Return the (X, Y) coordinate for the center point of the cell that contains the specified text.  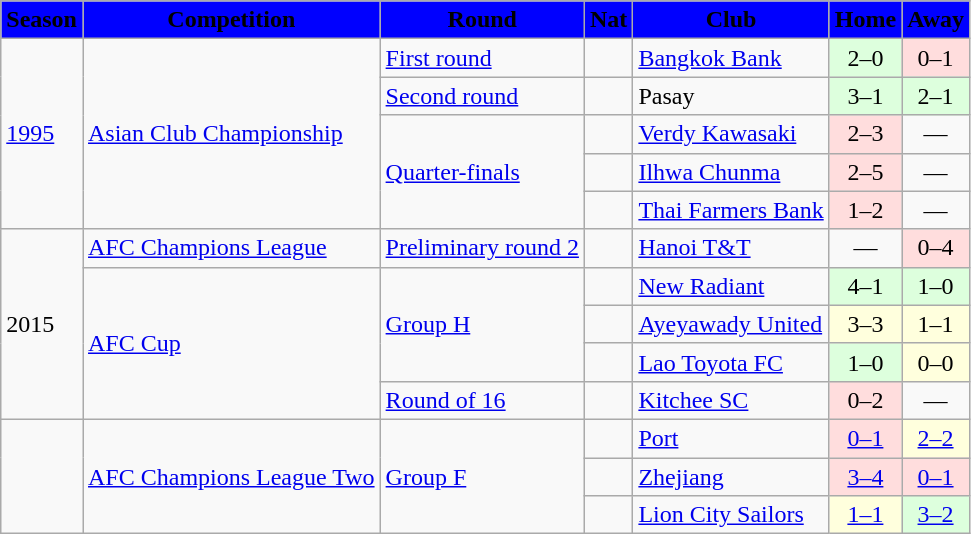
Round (482, 20)
Ilhwa Chunma (731, 172)
Away (936, 20)
Lao Toyota FC (731, 362)
1–2 (865, 210)
2–1 (936, 96)
3–2 (936, 515)
3–4 (865, 477)
Club (731, 20)
0–4 (936, 248)
3–3 (865, 324)
Hanoi T&T (731, 248)
Zhejiang (731, 477)
2–3 (865, 134)
New Radiant (731, 286)
AFC Champions League (231, 248)
First round (482, 58)
2–5 (865, 172)
1995 (42, 134)
Quarter-finals (482, 172)
2–2 (936, 438)
2015 (42, 324)
2–0 (865, 58)
AFC Champions League Two (231, 476)
Pasay (731, 96)
Thai Farmers Bank (731, 210)
Kitchee SC (731, 400)
Verdy Kawasaki (731, 134)
Second round (482, 96)
0–2 (865, 400)
Round of 16 (482, 400)
AFC Cup (231, 343)
Preliminary round 2 (482, 248)
Nat (608, 20)
Port (731, 438)
Lion City Sailors (731, 515)
Home (865, 20)
4–1 (865, 286)
Group F (482, 476)
3–1 (865, 96)
Ayeyawady United (731, 324)
Competition (231, 20)
Asian Club Championship (231, 134)
0–0 (936, 362)
Group H (482, 324)
Bangkok Bank (731, 58)
Season (42, 20)
